Pinpoint the cell where the given text exists, returning its (x, y) midpoint coordinate. 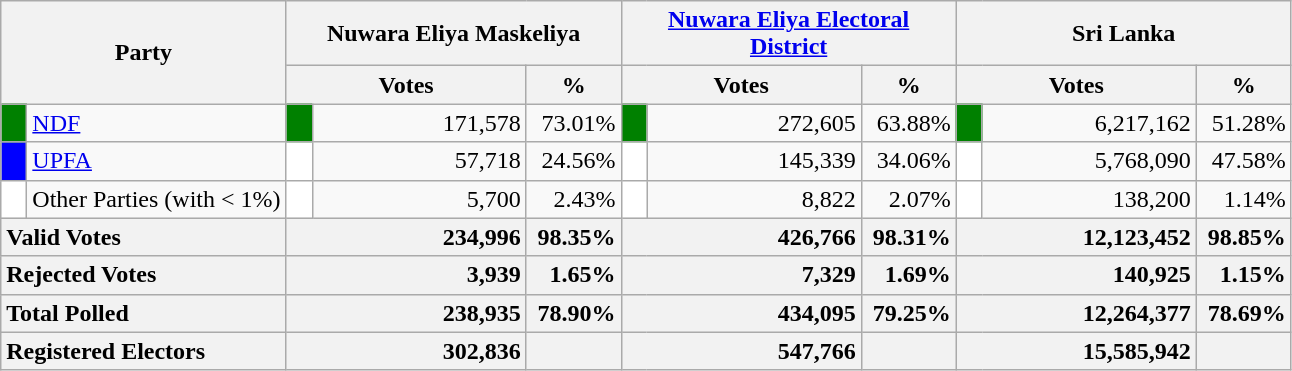
79.25% (908, 313)
2.07% (908, 199)
Party (144, 52)
547,766 (741, 351)
73.01% (574, 123)
12,264,377 (1076, 313)
51.28% (1244, 123)
Total Polled (144, 313)
Nuwara Eliya Maskeliya (454, 34)
NDF (156, 123)
1.15% (1244, 275)
6,217,162 (1089, 123)
Valid Votes (144, 237)
3,939 (406, 275)
234,996 (406, 237)
63.88% (908, 123)
57,718 (419, 161)
98.85% (1244, 237)
7,329 (741, 275)
238,935 (406, 313)
426,766 (741, 237)
1.69% (908, 275)
24.56% (574, 161)
15,585,942 (1076, 351)
145,339 (754, 161)
Registered Electors (144, 351)
140,925 (1076, 275)
171,578 (419, 123)
78.90% (574, 313)
34.06% (908, 161)
434,095 (741, 313)
Nuwara Eliya Electoral District (788, 34)
5,768,090 (1089, 161)
1.65% (574, 275)
1.14% (1244, 199)
UPFA (156, 161)
98.31% (908, 237)
138,200 (1089, 199)
5,700 (419, 199)
302,836 (406, 351)
Other Parties (with < 1%) (156, 199)
98.35% (574, 237)
8,822 (754, 199)
12,123,452 (1076, 237)
272,605 (754, 123)
Rejected Votes (144, 275)
Sri Lanka (1124, 34)
78.69% (1244, 313)
2.43% (574, 199)
47.58% (1244, 161)
